For the text-containing cell, return its midpoint in [X, Y] coordinate format. 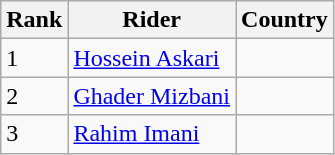
Rahim Imani [152, 134]
Country [285, 20]
Rider [152, 20]
1 [34, 58]
2 [34, 96]
3 [34, 134]
Rank [34, 20]
Ghader Mizbani [152, 96]
Hossein Askari [152, 58]
